From the cell containing the given text, extract its center point as (X, Y) coordinate. 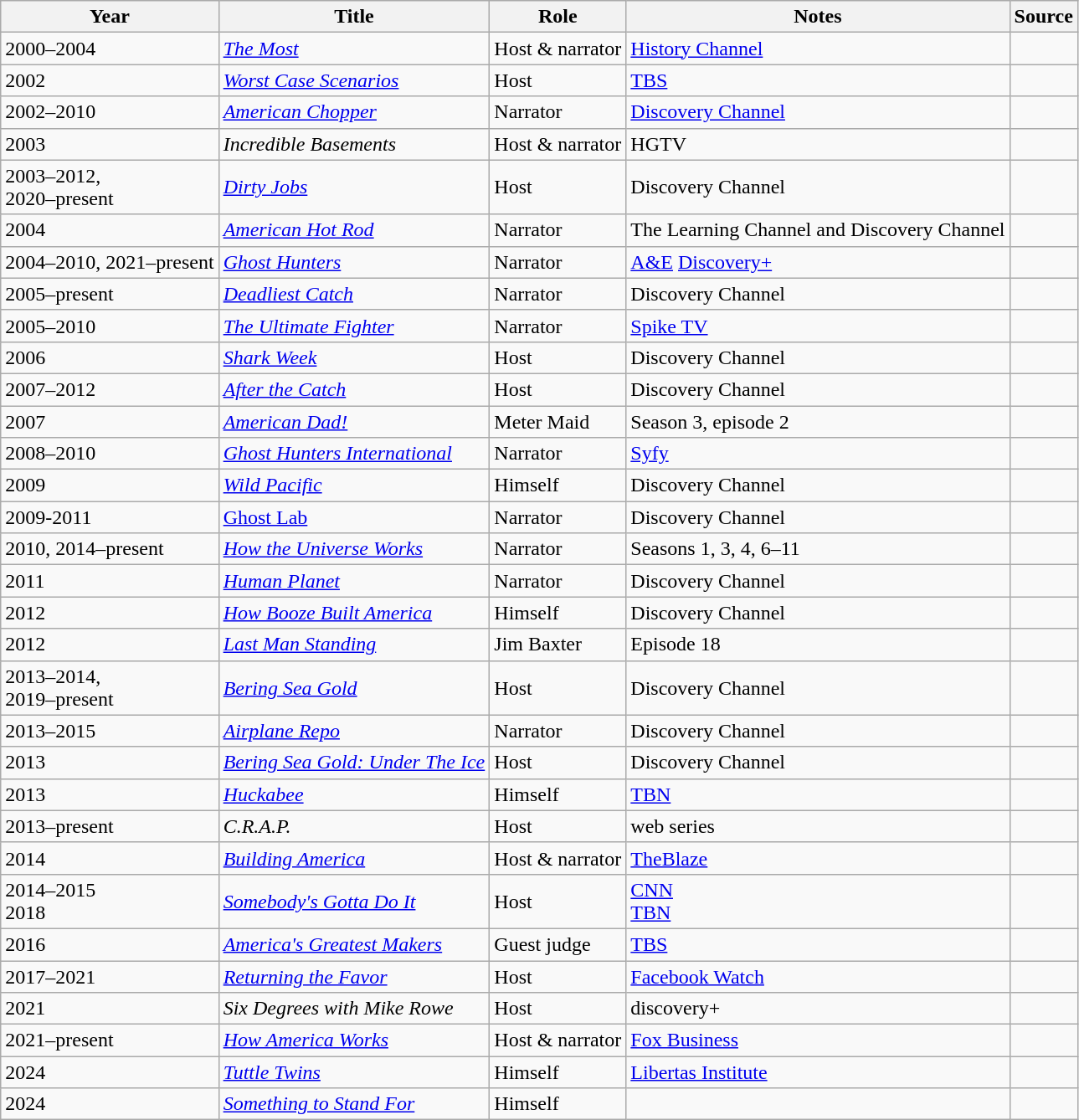
2003 (110, 144)
TheBlaze (818, 858)
2002 (110, 80)
Tuttle Twins (354, 1072)
Ghost Hunters International (354, 454)
web series (818, 826)
Season 3, episode 2 (818, 421)
How Booze Built America (354, 613)
After the Catch (354, 389)
Source (1043, 17)
Libertas Institute (818, 1072)
CNNTBN (818, 901)
Guest judge (557, 944)
Huckabee (354, 794)
2003–2012, 2020–present (110, 188)
2000–2004 (110, 49)
2009-2011 (110, 517)
2013–2014, 2019–present (110, 688)
Returning the Favor (354, 977)
2017–2021 (110, 977)
A&E Discovery+ (818, 262)
Spike TV (818, 326)
2016 (110, 944)
History Channel (818, 49)
Year (110, 17)
Somebody's Gotta Do It (354, 901)
Six Degrees with Mike Rowe (354, 1009)
Bering Sea Gold: Under The Ice (354, 763)
2014 (110, 858)
2008–2010 (110, 454)
Facebook Watch (818, 977)
2006 (110, 357)
Wild Pacific (354, 486)
Something to Stand For (354, 1104)
2009 (110, 486)
American Hot Rod (354, 230)
HGTV (818, 144)
Role (557, 17)
Seasons 1, 3, 4, 6–11 (818, 549)
Human Planet (354, 581)
American Dad! (354, 421)
Dirty Jobs (354, 188)
Notes (818, 17)
Incredible Basements (354, 144)
Episode 18 (818, 645)
2014–20152018 (110, 901)
America's Greatest Makers (354, 944)
Fox Business (818, 1040)
2010, 2014–present (110, 549)
Syfy (818, 454)
2007–2012 (110, 389)
Bering Sea Gold (354, 688)
Airplane Repo (354, 731)
2021 (110, 1009)
How America Works (354, 1040)
The Most (354, 49)
Worst Case Scenarios (354, 80)
The Ultimate Fighter (354, 326)
Deadliest Catch (354, 294)
2013–present (110, 826)
Meter Maid (557, 421)
2004 (110, 230)
2013–2015 (110, 731)
The Learning Channel and Discovery Channel (818, 230)
discovery+ (818, 1009)
Ghost Hunters (354, 262)
2004–2010, 2021–present (110, 262)
American Chopper (354, 112)
2007 (110, 421)
2005–present (110, 294)
2002–2010 (110, 112)
Ghost Lab (354, 517)
TBN (818, 794)
Shark Week (354, 357)
Last Man Standing (354, 645)
Jim Baxter (557, 645)
How the Universe Works (354, 549)
2011 (110, 581)
2021–present (110, 1040)
Title (354, 17)
Building America (354, 858)
2005–2010 (110, 326)
C.R.A.P. (354, 826)
